Pinpoint the cell where the given text exists, returning its (X, Y) midpoint coordinate. 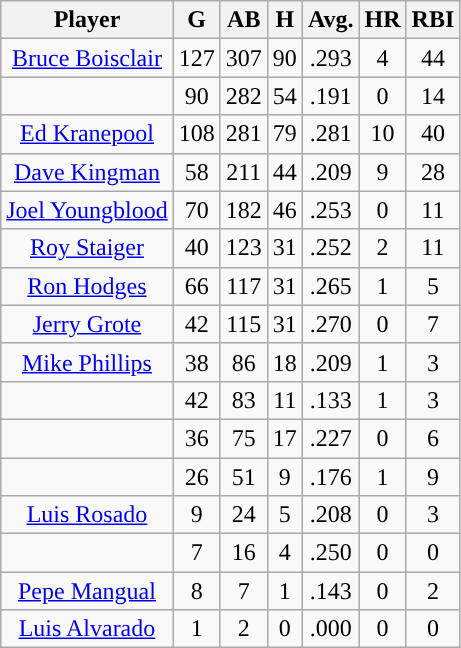
307 (244, 58)
.176 (330, 477)
Pepe Mangual (87, 591)
211 (244, 172)
75 (244, 438)
.265 (330, 286)
Dave Kingman (87, 172)
Roy Staiger (87, 248)
281 (244, 134)
RBI (433, 20)
Avg. (330, 20)
.143 (330, 591)
8 (196, 591)
Luis Alvarado (87, 629)
Player (87, 20)
36 (196, 438)
38 (196, 362)
115 (244, 324)
.191 (330, 96)
282 (244, 96)
79 (284, 134)
66 (196, 286)
51 (244, 477)
Ron Hodges (87, 286)
117 (244, 286)
AB (244, 20)
14 (433, 96)
.227 (330, 438)
26 (196, 477)
123 (244, 248)
17 (284, 438)
Bruce Boisclair (87, 58)
.133 (330, 400)
6 (433, 438)
46 (284, 210)
.253 (330, 210)
70 (196, 210)
.270 (330, 324)
86 (244, 362)
83 (244, 400)
10 (382, 134)
108 (196, 134)
18 (284, 362)
HR (382, 20)
.250 (330, 553)
58 (196, 172)
.252 (330, 248)
127 (196, 58)
Joel Youngblood (87, 210)
.281 (330, 134)
Mike Phillips (87, 362)
24 (244, 515)
H (284, 20)
54 (284, 96)
Luis Rosado (87, 515)
Ed Kranepool (87, 134)
.293 (330, 58)
Jerry Grote (87, 324)
16 (244, 553)
.208 (330, 515)
182 (244, 210)
28 (433, 172)
G (196, 20)
.000 (330, 629)
